Identify which cell holds the provided text, then report its (x, y) central coordinate. 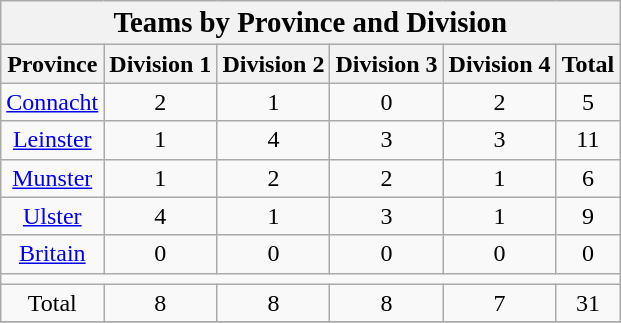
Division 3 (386, 64)
Leinster (52, 140)
6 (588, 178)
Division 1 (160, 64)
11 (588, 140)
Ulster (52, 216)
Connacht (52, 102)
Teams by Province and Division (310, 23)
Britain (52, 254)
9 (588, 216)
Division 4 (500, 64)
Division 2 (274, 64)
5 (588, 102)
31 (588, 303)
Munster (52, 178)
Province (52, 64)
7 (500, 303)
